For the text-containing cell, return its midpoint in (X, Y) coordinate format. 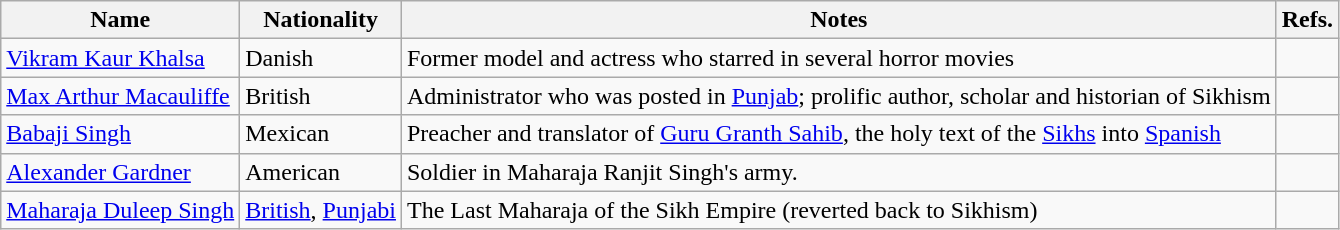
Notes (838, 20)
The Last Maharaja of the Sikh Empire (reverted back to Sikhism) (838, 210)
Max Arthur Macauliffe (120, 96)
Nationality (321, 20)
Maharaja Duleep Singh (120, 210)
Soldier in Maharaja Ranjit Singh's army. (838, 172)
Babaji Singh (120, 134)
Vikram Kaur Khalsa (120, 58)
Administrator who was posted in Punjab; prolific author, scholar and historian of Sikhism (838, 96)
Name (120, 20)
British, Punjabi (321, 210)
Mexican (321, 134)
Refs. (1307, 20)
Preacher and translator of Guru Granth Sahib, the holy text of the Sikhs into Spanish (838, 134)
British (321, 96)
Former model and actress who starred in several horror movies (838, 58)
Danish (321, 58)
American (321, 172)
Alexander Gardner (120, 172)
